Extract the [x, y] coordinate from the center of the cell holding the provided text.  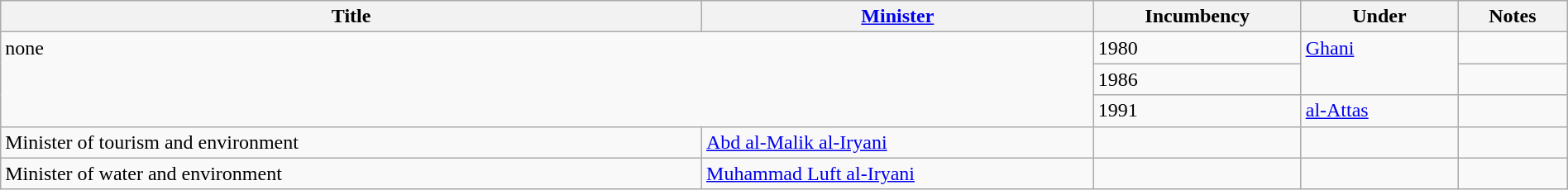
Ghani [1379, 64]
1991 [1198, 111]
Notes [1513, 17]
Title [351, 17]
Minister [898, 17]
none [547, 79]
Minister of water and environment [351, 173]
Under [1379, 17]
1986 [1198, 79]
Minister of tourism and environment [351, 142]
al-Attas [1379, 111]
Muhammad Luft al-Iryani [898, 173]
Incumbency [1198, 17]
Abd al-Malik al-Iryani [898, 142]
1980 [1198, 48]
